Output the (X, Y) coordinate of the center of the cell containing the given text.  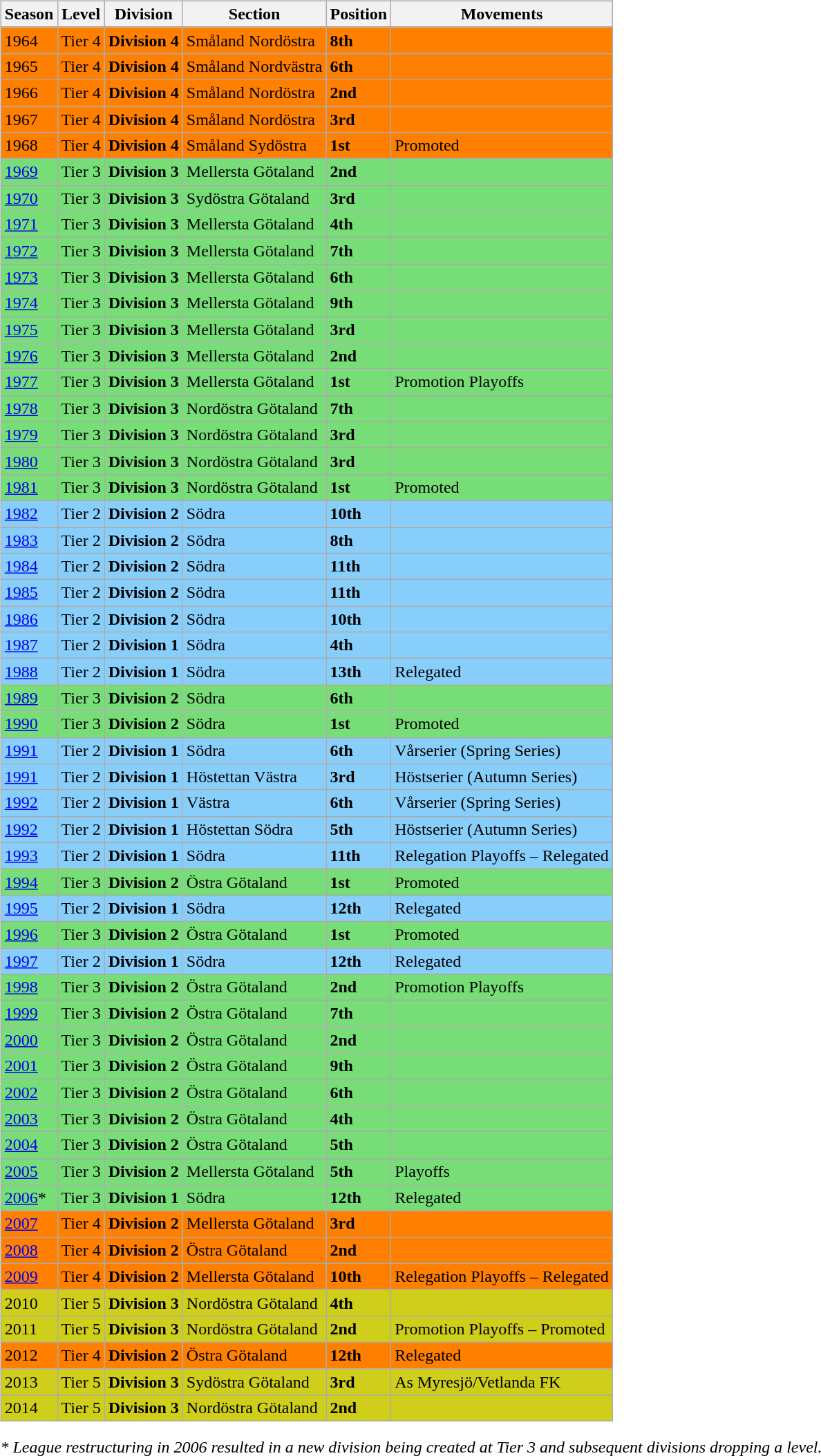
Höstettan Södra (254, 829)
Höstettan Västra (254, 777)
1997 (29, 961)
2011 (29, 1329)
Småland Nordvästra (254, 66)
2000 (29, 1040)
1994 (29, 882)
Promotion Playoffs – Promoted (502, 1329)
Division (144, 14)
1978 (29, 408)
1984 (29, 567)
2013 (29, 1381)
2009 (29, 1276)
1979 (29, 435)
1988 (29, 672)
1976 (29, 356)
13th (359, 672)
1985 (29, 593)
1982 (29, 513)
2012 (29, 1355)
1995 (29, 908)
1987 (29, 645)
2002 (29, 1093)
Playoffs (502, 1171)
1964 (29, 40)
1996 (29, 934)
Position (359, 14)
1974 (29, 303)
2003 (29, 1119)
1999 (29, 1014)
1980 (29, 461)
2014 (29, 1408)
1983 (29, 540)
2001 (29, 1066)
1966 (29, 93)
Småland Sydöstra (254, 146)
Season (29, 14)
Västra (254, 803)
1993 (29, 855)
1967 (29, 120)
1965 (29, 66)
2008 (29, 1250)
1975 (29, 330)
1969 (29, 172)
2006* (29, 1198)
Level (81, 14)
As Myresjö/Vetlanda FK (502, 1381)
2010 (29, 1303)
2005 (29, 1171)
2007 (29, 1224)
1986 (29, 619)
1981 (29, 487)
1977 (29, 382)
1968 (29, 146)
Section (254, 14)
1989 (29, 698)
1990 (29, 724)
1970 (29, 198)
1972 (29, 251)
2004 (29, 1145)
1998 (29, 987)
1971 (29, 225)
Movements (502, 14)
1973 (29, 277)
